Capture the cell that displays the provided text and extract its (x, y) central coordinate. 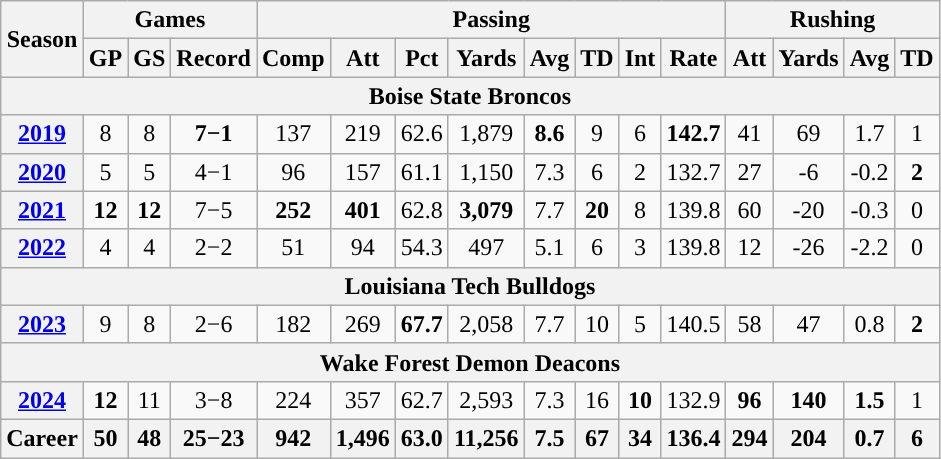
-20 (808, 210)
-26 (808, 248)
67 (597, 438)
204 (808, 438)
0.8 (870, 324)
Record (214, 58)
Rushing (832, 20)
25−23 (214, 438)
2021 (42, 210)
1,496 (362, 438)
3 (640, 248)
Games (170, 20)
11 (150, 400)
2−6 (214, 324)
-0.3 (870, 210)
27 (750, 172)
51 (293, 248)
2020 (42, 172)
3,079 (486, 210)
62.7 (422, 400)
-6 (808, 172)
357 (362, 400)
252 (293, 210)
4−1 (214, 172)
2022 (42, 248)
61.1 (422, 172)
497 (486, 248)
50 (105, 438)
11,256 (486, 438)
Pct (422, 58)
20 (597, 210)
-0.2 (870, 172)
63.0 (422, 438)
62.8 (422, 210)
140 (808, 400)
Boise State Broncos (470, 96)
Season (42, 39)
2024 (42, 400)
62.6 (422, 134)
7.5 (550, 438)
58 (750, 324)
1,150 (486, 172)
3−8 (214, 400)
219 (362, 134)
2−2 (214, 248)
942 (293, 438)
5.1 (550, 248)
Passing (490, 20)
2019 (42, 134)
140.5 (694, 324)
8.6 (550, 134)
2,593 (486, 400)
Louisiana Tech Bulldogs (470, 286)
Rate (694, 58)
GS (150, 58)
54.3 (422, 248)
41 (750, 134)
182 (293, 324)
1,879 (486, 134)
67.7 (422, 324)
16 (597, 400)
Wake Forest Demon Deacons (470, 362)
Career (42, 438)
1.7 (870, 134)
Int (640, 58)
2,058 (486, 324)
132.9 (694, 400)
137 (293, 134)
69 (808, 134)
60 (750, 210)
34 (640, 438)
136.4 (694, 438)
224 (293, 400)
94 (362, 248)
47 (808, 324)
294 (750, 438)
1.5 (870, 400)
132.7 (694, 172)
157 (362, 172)
7−1 (214, 134)
2023 (42, 324)
48 (150, 438)
142.7 (694, 134)
Comp (293, 58)
-2.2 (870, 248)
0.7 (870, 438)
GP (105, 58)
401 (362, 210)
7−5 (214, 210)
269 (362, 324)
